Find where the given text appears and provide that cell's center as (x, y) coordinate. 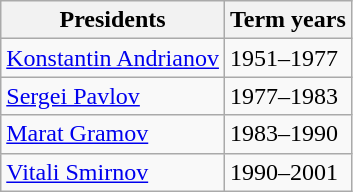
1951–1977 (288, 58)
1990–2001 (288, 172)
Vitali Smirnov (113, 172)
Konstantin Andrianov (113, 58)
1977–1983 (288, 96)
Term years (288, 20)
1983–1990 (288, 134)
Sergei Pavlov (113, 96)
Presidents (113, 20)
Marat Gramov (113, 134)
